From the cell containing the given text, extract its center point as (x, y) coordinate. 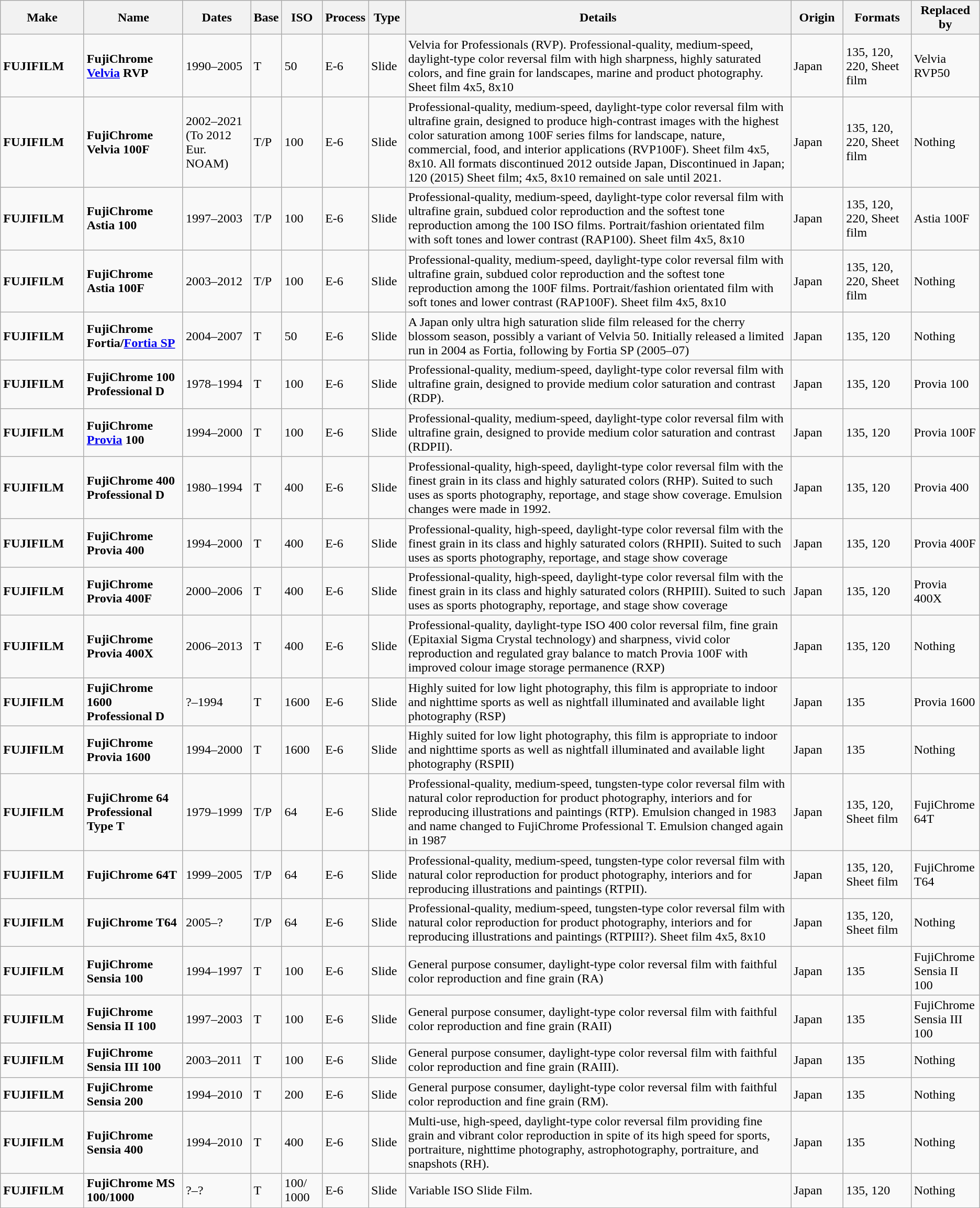
200 (302, 1094)
Provia 400F (945, 543)
FujiChrome Velvia 100F (133, 142)
Astia 100F (945, 219)
2003–2011 (217, 1060)
FujiChrome MS 100/1000 (133, 1190)
1999–2005 (217, 875)
Dates (217, 18)
FujiChrome Provia 400F (133, 591)
1980–1994 (217, 488)
Type (387, 18)
?–1994 (217, 701)
Variable ISO Slide Film. (598, 1190)
FujiChrome Fortia/Fortia SP (133, 336)
FujiChrome Velvia RVP (133, 66)
Formats (877, 18)
Make (42, 18)
Velvia RVP50 (945, 66)
FujiChrome Astia 100F (133, 281)
FujiChrome Sensia 200 (133, 1094)
Provia 100F (945, 432)
FujiChrome Provia 400X (133, 646)
2000–2006 (217, 591)
1978–1994 (217, 384)
Base (266, 18)
FujiChrome 64 Professional Type T (133, 812)
Provia 1600 (945, 701)
Provia 400X (945, 591)
ISO (302, 18)
General purpose consumer, daylight-type color reversal film with faithful color reproduction and fine grain (RM). (598, 1094)
FujiChrome Sensia 100 (133, 971)
General purpose consumer, daylight-type color reversal film with faithful color reproduction and fine grain (RAIII). (598, 1060)
FujiChrome Provia 100 (133, 432)
?–? (217, 1190)
1990–2005 (217, 66)
FujiChrome 100 Professional D (133, 384)
FujiChrome Provia 400 (133, 543)
2004–2007 (217, 336)
FujiChrome 1600 Professional D (133, 701)
General purpose consumer, daylight-type color reversal film with faithful color reproduction and fine grain (RA) (598, 971)
2003–2012 (217, 281)
Replaced by (945, 18)
Origin (817, 18)
Provia 400 (945, 488)
FujiChrome 400 Professional D (133, 488)
FujiChrome Astia 100 (133, 219)
Details (598, 18)
FujiChrome Sensia 400 (133, 1142)
100/ 1000 (302, 1190)
Provia 100 (945, 384)
2002–2021 (To 2012 Eur. NOAM) (217, 142)
General purpose consumer, daylight-type color reversal film with faithful color reproduction and fine grain (RAII) (598, 1019)
1994–1997 (217, 971)
2006–2013 (217, 646)
Process (346, 18)
1979–1999 (217, 812)
2005–? (217, 923)
FujiChrome Provia 1600 (133, 750)
Name (133, 18)
